Return the (x, y) coordinate for the center point of the cell that contains the specified text.  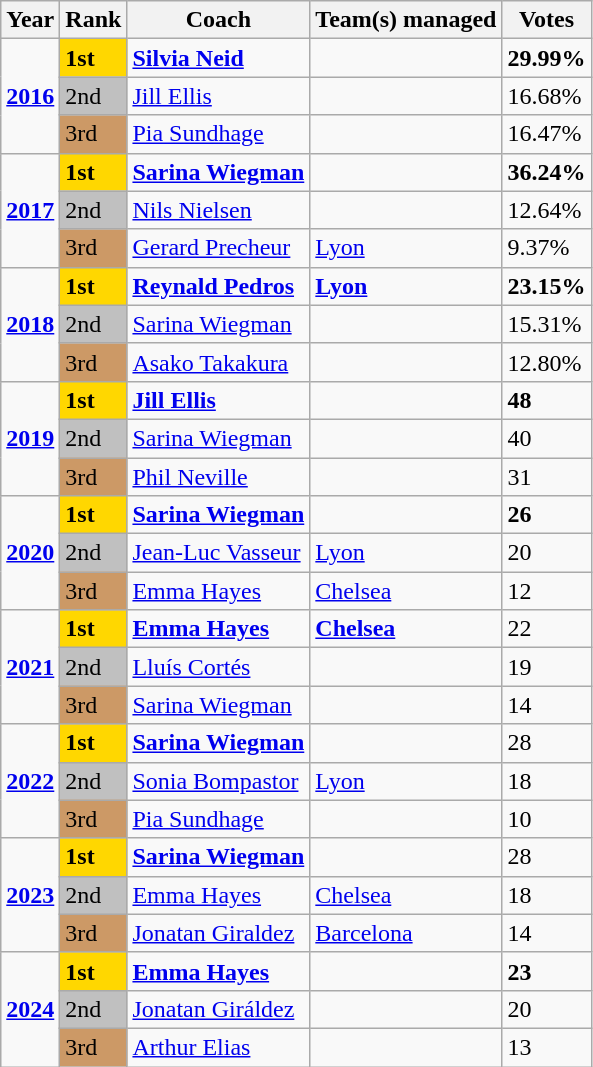
Silvia Neid (218, 58)
9.37% (546, 248)
2016 (30, 96)
2018 (30, 324)
Phil Neville (218, 477)
Jonatan Giraldez (218, 933)
16.68% (546, 96)
10 (546, 819)
Lluís Cortés (218, 667)
40 (546, 438)
13 (546, 1047)
Jean-Luc Vasseur (218, 553)
29.99% (546, 58)
12 (546, 591)
31 (546, 477)
Year (30, 20)
Reynald Pedros (218, 286)
12.80% (546, 362)
Asako Takakura (218, 362)
16.47% (546, 134)
Votes (546, 20)
Rank (94, 20)
19 (546, 667)
48 (546, 400)
23.15% (546, 286)
2023 (30, 895)
2021 (30, 667)
Barcelona (406, 933)
2017 (30, 210)
2020 (30, 553)
36.24% (546, 172)
12.64% (546, 210)
22 (546, 629)
2022 (30, 781)
Nils Nielsen (218, 210)
Coach (218, 20)
26 (546, 515)
23 (546, 971)
2019 (30, 438)
Gerard Precheur (218, 248)
Jonatan Giráldez (218, 1009)
Sonia Bompastor (218, 781)
2024 (30, 1009)
Team(s) managed (406, 20)
Arthur Elias (218, 1047)
15.31% (546, 324)
